For the text-containing cell, return its midpoint in (X, Y) coordinate format. 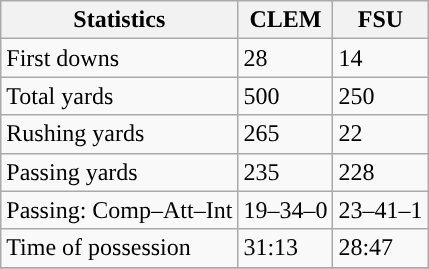
28:47 (380, 248)
FSU (380, 20)
First downs (120, 58)
19–34–0 (286, 210)
22 (380, 134)
Passing yards (120, 172)
250 (380, 96)
228 (380, 172)
CLEM (286, 20)
14 (380, 58)
Statistics (120, 20)
31:13 (286, 248)
500 (286, 96)
265 (286, 134)
28 (286, 58)
23–41–1 (380, 210)
Total yards (120, 96)
235 (286, 172)
Time of possession (120, 248)
Rushing yards (120, 134)
Passing: Comp–Att–Int (120, 210)
